Determine the (x, y) coordinate at the center of the cell enclosing the given text.  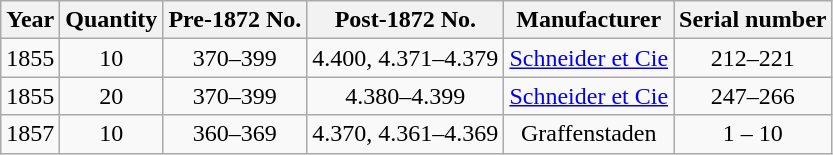
Pre-1872 No. (235, 20)
247–266 (753, 96)
Post-1872 No. (406, 20)
4.400, 4.371–4.379 (406, 58)
4.380–4.399 (406, 96)
1 – 10 (753, 134)
Manufacturer (589, 20)
Graffenstaden (589, 134)
360–369 (235, 134)
212–221 (753, 58)
Quantity (112, 20)
Serial number (753, 20)
4.370, 4.361–4.369 (406, 134)
Year (30, 20)
20 (112, 96)
1857 (30, 134)
